Return the [x, y] coordinate for the center point of the cell that contains the specified text.  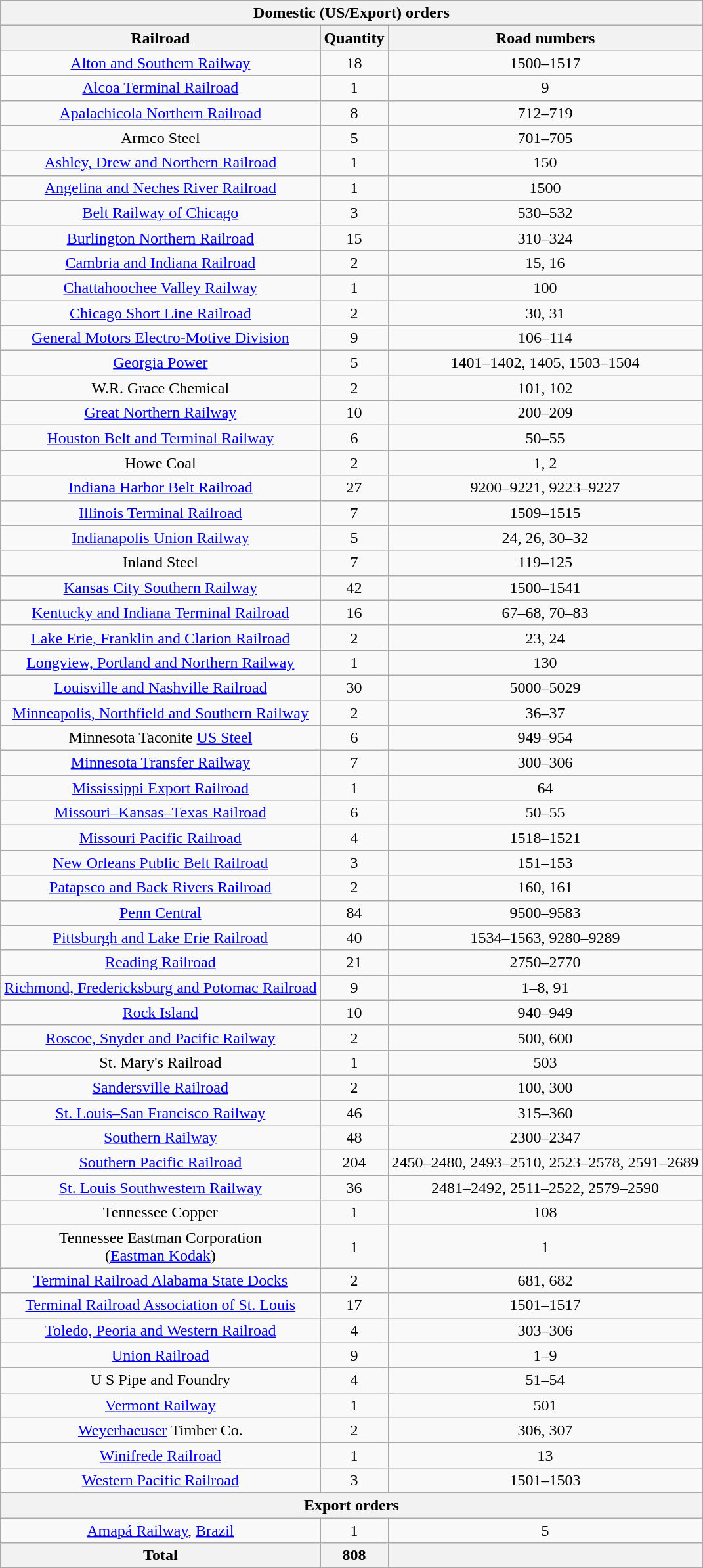
1, 2 [545, 463]
1534–1563, 9280–9289 [545, 938]
315–360 [545, 1113]
Lake Erie, Franklin and Clarion Railroad [160, 638]
Southern Railway [160, 1138]
130 [545, 663]
Kentucky and Indiana Terminal Railroad [160, 613]
Road numbers [545, 38]
67–68, 70–83 [545, 613]
8 [354, 113]
Cambria and Indiana Railroad [160, 263]
Penn Central [160, 913]
Weyerhaeuser Timber Co. [160, 1430]
2481–2492, 2511–2522, 2579–2590 [545, 1188]
106–114 [545, 338]
Louisville and Nashville Railroad [160, 687]
Export orders [352, 1505]
15 [354, 238]
808 [354, 1556]
Missouri Pacific Railroad [160, 838]
St. Louis Southwestern Railway [160, 1188]
Chattahoochee Valley Railway [160, 288]
1518–1521 [545, 838]
Indiana Harbor Belt Railroad [160, 488]
U S Pipe and Foundry [160, 1380]
Belt Railway of Chicago [160, 213]
300–306 [545, 763]
Ashley, Drew and Northern Railroad [160, 163]
Reading Railroad [160, 963]
Alton and Southern Railway [160, 63]
Patapsco and Back Rivers Railroad [160, 888]
13 [545, 1455]
530–532 [545, 213]
46 [354, 1113]
42 [354, 588]
681, 682 [545, 1280]
303–306 [545, 1330]
5000–5029 [545, 687]
Kansas City Southern Railway [160, 588]
204 [354, 1163]
30, 31 [545, 313]
503 [545, 1062]
1500–1541 [545, 588]
Roscoe, Snyder and Pacific Railway [160, 1037]
Angelina and Neches River Railroad [160, 188]
Minneapolis, Northfield and Southern Railway [160, 712]
101, 102 [545, 388]
Terminal Railroad Association of St. Louis [160, 1305]
200–209 [545, 413]
Union Railroad [160, 1355]
Richmond, Fredericksburg and Potomac Railroad [160, 988]
Missouri–Kansas–Texas Railroad [160, 813]
Southern Pacific Railroad [160, 1163]
84 [354, 913]
119–125 [545, 563]
2300–2347 [545, 1138]
100, 300 [545, 1087]
Amapá Railway, Brazil [160, 1531]
Longview, Portland and Northern Railway [160, 663]
Domestic (US/Export) orders [352, 13]
New Orleans Public Belt Railroad [160, 863]
Howe Coal [160, 463]
306, 307 [545, 1430]
St. Louis–San Francisco Railway [160, 1113]
18 [354, 63]
36 [354, 1188]
1–8, 91 [545, 988]
Total [160, 1556]
9500–9583 [545, 913]
Inland Steel [160, 563]
Armco Steel [160, 138]
Minnesota Transfer Railway [160, 763]
17 [354, 1305]
949–954 [545, 738]
Vermont Railway [160, 1405]
Alcoa Terminal Railroad [160, 88]
2750–2770 [545, 963]
9200–9221, 9223–9227 [545, 488]
15, 16 [545, 263]
W.R. Grace Chemical [160, 388]
1501–1517 [545, 1305]
Mississippi Export Railroad [160, 788]
48 [354, 1138]
30 [354, 687]
108 [545, 1213]
1500 [545, 188]
Houston Belt and Terminal Railway [160, 438]
General Motors Electro-Motive Division [160, 338]
151–153 [545, 863]
64 [545, 788]
Western Pacific Railroad [160, 1480]
100 [545, 288]
Pittsburgh and Lake Erie Railroad [160, 938]
Quantity [354, 38]
Burlington Northern Railroad [160, 238]
Tennessee Eastman Corporation(Eastman Kodak) [160, 1246]
24, 26, 30–32 [545, 538]
16 [354, 613]
Illinois Terminal Railroad [160, 513]
Winifrede Railroad [160, 1455]
712–719 [545, 113]
36–37 [545, 712]
Toledo, Peoria and Western Railroad [160, 1330]
701–705 [545, 138]
Minnesota Taconite US Steel [160, 738]
2450–2480, 2493–2510, 2523–2578, 2591–2689 [545, 1163]
Terminal Railroad Alabama State Docks [160, 1280]
Apalachicola Northern Railroad [160, 113]
Rock Island [160, 1013]
1509–1515 [545, 513]
23, 24 [545, 638]
Sandersville Railroad [160, 1087]
Railroad [160, 38]
310–324 [545, 238]
Georgia Power [160, 363]
21 [354, 963]
160, 161 [545, 888]
1501–1503 [545, 1480]
27 [354, 488]
51–54 [545, 1380]
1500–1517 [545, 63]
40 [354, 938]
Indianapolis Union Railway [160, 538]
940–949 [545, 1013]
500, 600 [545, 1037]
Great Northern Railway [160, 413]
1–9 [545, 1355]
501 [545, 1405]
St. Mary's Railroad [160, 1062]
Chicago Short Line Railroad [160, 313]
Tennessee Copper [160, 1213]
150 [545, 163]
1401–1402, 1405, 1503–1504 [545, 363]
